Determine the (X, Y) coordinate at the center of the cell enclosing the given text.  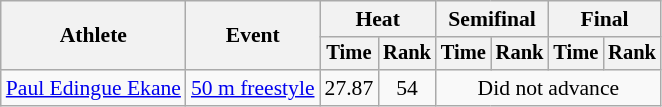
54 (407, 88)
Did not advance (548, 88)
Paul Edingue Ekane (94, 88)
Final (604, 19)
Semifinal (492, 19)
27.87 (350, 88)
Event (253, 36)
50 m freestyle (253, 88)
Heat (378, 19)
Athlete (94, 36)
